Pinpoint the cell where the given text exists, returning its (X, Y) midpoint coordinate. 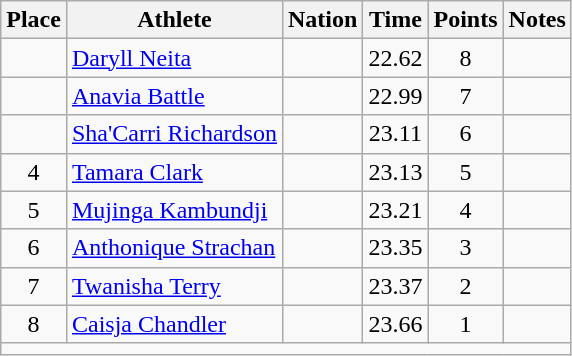
1 (466, 324)
2 (466, 286)
Tamara Clark (174, 172)
Mujinga Kambundji (174, 210)
Daryll Neita (174, 58)
Points (466, 20)
Anavia Battle (174, 96)
23.21 (396, 210)
Twanisha Terry (174, 286)
Time (396, 20)
23.13 (396, 172)
23.37 (396, 286)
22.62 (396, 58)
23.11 (396, 134)
Place (34, 20)
Caisja Chandler (174, 324)
Sha'Carri Richardson (174, 134)
Nation (322, 20)
23.35 (396, 248)
Anthonique Strachan (174, 248)
Notes (537, 20)
23.66 (396, 324)
3 (466, 248)
Athlete (174, 20)
22.99 (396, 96)
